Search for the cell housing the specified text and yield its (x, y) center coordinate. 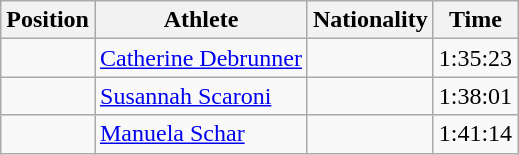
Athlete (200, 20)
Nationality (370, 20)
Time (475, 20)
Position (48, 20)
Manuela Schar (200, 134)
1:41:14 (475, 134)
Susannah Scaroni (200, 96)
Catherine Debrunner (200, 58)
1:35:23 (475, 58)
1:38:01 (475, 96)
